Scan for the cell matching the given text and deliver its (X, Y) coordinate at center. 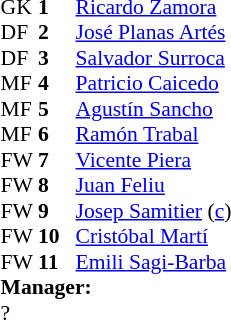
8 (57, 185)
6 (57, 135)
9 (57, 211)
3 (57, 58)
5 (57, 109)
11 (57, 262)
10 (57, 237)
7 (57, 160)
4 (57, 83)
2 (57, 33)
